Detect which cell encompasses the target text, then output its (X, Y) center coordinate. 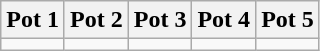
Pot 4 (224, 20)
Pot 5 (288, 20)
Pot 2 (96, 20)
Pot 3 (160, 20)
Pot 1 (33, 20)
